Output the [x, y] coordinate of the center of the cell containing the given text.  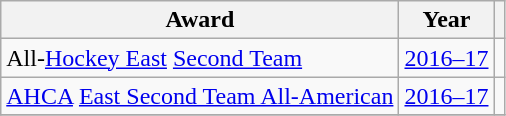
All-Hockey East Second Team [200, 58]
AHCA East Second Team All-American [200, 96]
Award [200, 20]
Year [446, 20]
